Determine the (X, Y) coordinate at the center of the cell enclosing the given text.  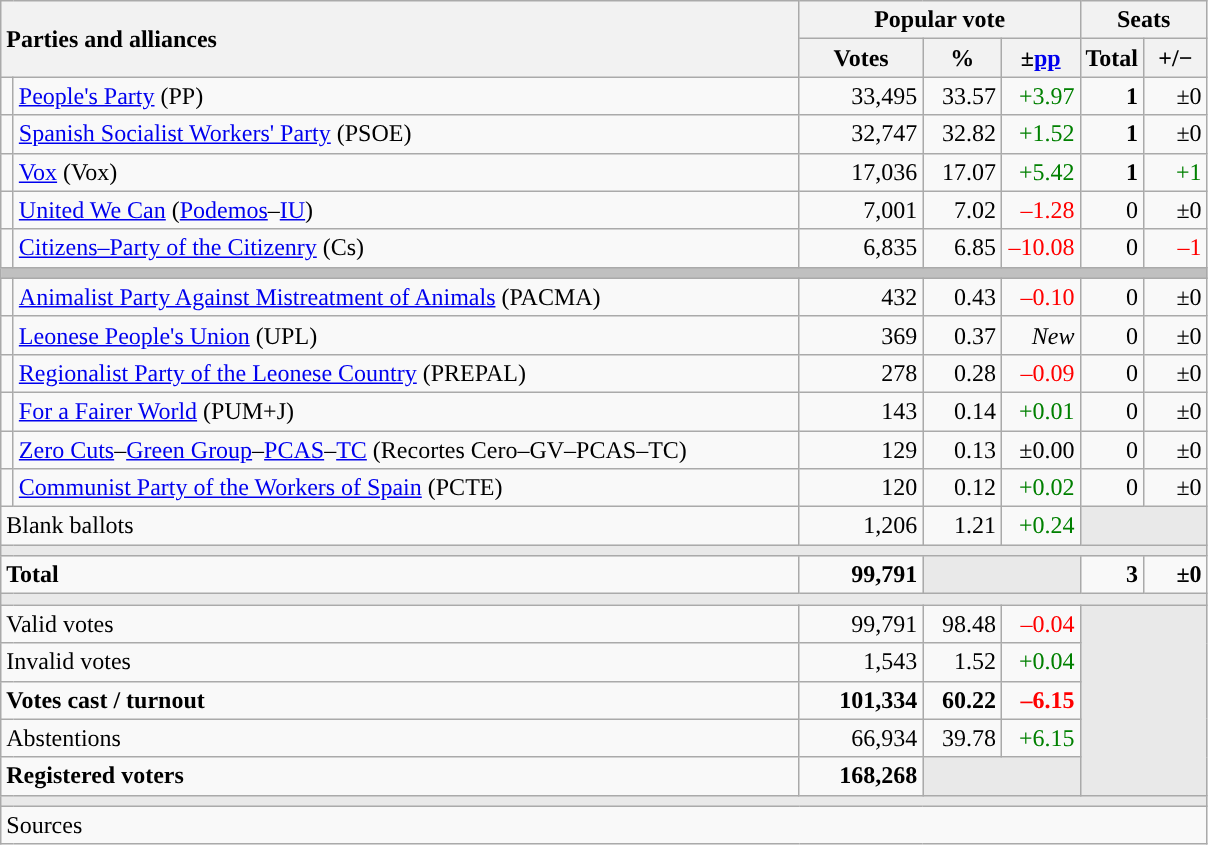
People's Party (PP) (406, 96)
278 (861, 373)
Invalid votes (400, 662)
For a Fairer World (PUM+J) (406, 411)
% (962, 58)
–10.08 (1040, 248)
1.21 (962, 526)
Vox (Vox) (406, 172)
33,495 (861, 96)
Blank ballots (400, 526)
+0.24 (1040, 526)
Regionalist Party of the Leonese Country (PREPAL) (406, 373)
Popular vote (940, 20)
–1.28 (1040, 210)
129 (861, 449)
143 (861, 411)
1.52 (962, 662)
United We Can (Podemos–IU) (406, 210)
+0.02 (1040, 488)
432 (861, 297)
+5.42 (1040, 172)
Registered voters (400, 776)
0.28 (962, 373)
±0.00 (1040, 449)
6.85 (962, 248)
1,206 (861, 526)
0.14 (962, 411)
–0.10 (1040, 297)
0.13 (962, 449)
+1 (1176, 172)
–0.09 (1040, 373)
168,268 (861, 776)
Sources (604, 825)
Valid votes (400, 624)
120 (861, 488)
Votes cast / turnout (400, 700)
60.22 (962, 700)
+6.15 (1040, 738)
66,934 (861, 738)
3 (1112, 575)
±pp (1040, 58)
17.07 (962, 172)
Votes (861, 58)
Animalist Party Against Mistreatment of Animals (PACMA) (406, 297)
–0.04 (1040, 624)
369 (861, 335)
+1.52 (1040, 134)
7,001 (861, 210)
Leonese People's Union (UPL) (406, 335)
32,747 (861, 134)
–1 (1176, 248)
+/− (1176, 58)
17,036 (861, 172)
Zero Cuts–Green Group–PCAS–TC (Recortes Cero–GV–PCAS–TC) (406, 449)
32.82 (962, 134)
39.78 (962, 738)
0.12 (962, 488)
Citizens–Party of the Citizenry (Cs) (406, 248)
+0.01 (1040, 411)
+0.04 (1040, 662)
Communist Party of the Workers of Spain (PCTE) (406, 488)
101,334 (861, 700)
+3.97 (1040, 96)
98.48 (962, 624)
6,835 (861, 248)
0.43 (962, 297)
Parties and alliances (400, 39)
1,543 (861, 662)
33.57 (962, 96)
Seats (1144, 20)
Spanish Socialist Workers' Party (PSOE) (406, 134)
0.37 (962, 335)
Abstentions (400, 738)
New (1040, 335)
–6.15 (1040, 700)
7.02 (962, 210)
